Scan for the cell matching the given text and deliver its [x, y] coordinate at center. 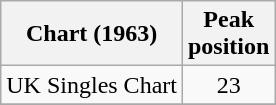
Chart (1963) [92, 34]
Peakposition [228, 34]
23 [228, 85]
UK Singles Chart [92, 85]
